Capture the cell that displays the provided text and extract its (X, Y) central coordinate. 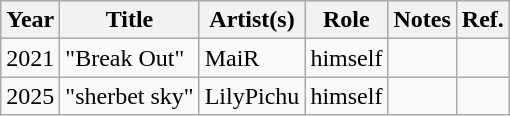
MaiR (252, 58)
Year (30, 20)
Title (130, 20)
"sherbet sky" (130, 96)
Role (346, 20)
Ref. (482, 20)
LilyPichu (252, 96)
Notes (422, 20)
Artist(s) (252, 20)
2025 (30, 96)
2021 (30, 58)
"Break Out" (130, 58)
